Return the (x, y) coordinate for the center point of the cell that contains the specified text.  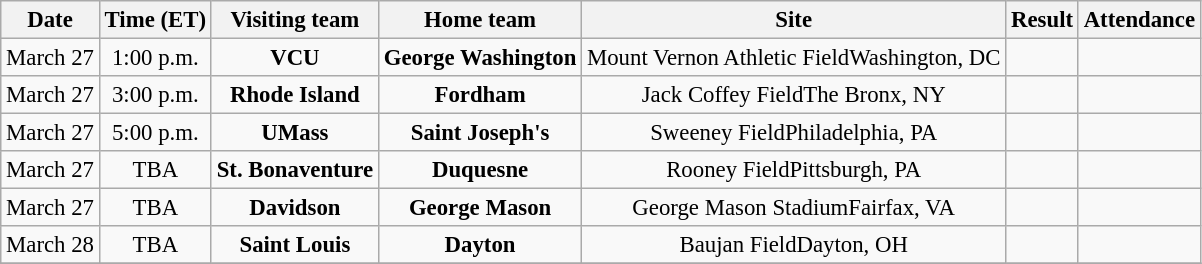
1:00 p.m. (155, 58)
Baujan FieldDayton, OH (794, 245)
Attendance (1139, 20)
Visiting team (294, 20)
5:00 p.m. (155, 133)
Home team (480, 20)
Jack Coffey FieldThe Bronx, NY (794, 95)
George Washington (480, 58)
St. Bonaventure (294, 170)
VCU (294, 58)
UMass (294, 133)
Sweeney FieldPhiladelphia, PA (794, 133)
Saint Joseph's (480, 133)
Mount Vernon Athletic FieldWashington, DC (794, 58)
Rhode Island (294, 95)
Rooney FieldPittsburgh, PA (794, 170)
3:00 p.m. (155, 95)
Site (794, 20)
Duquesne (480, 170)
Davidson (294, 208)
March 28 (50, 245)
Saint Louis (294, 245)
Date (50, 20)
Dayton (480, 245)
Fordham (480, 95)
Result (1042, 20)
Time (ET) (155, 20)
George Mason StadiumFairfax, VA (794, 208)
George Mason (480, 208)
